From the cell containing the given text, extract its center point as [x, y] coordinate. 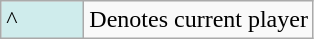
Denotes current player [199, 20]
^ [42, 20]
